Detect which cell encompasses the target text, then output its (x, y) center coordinate. 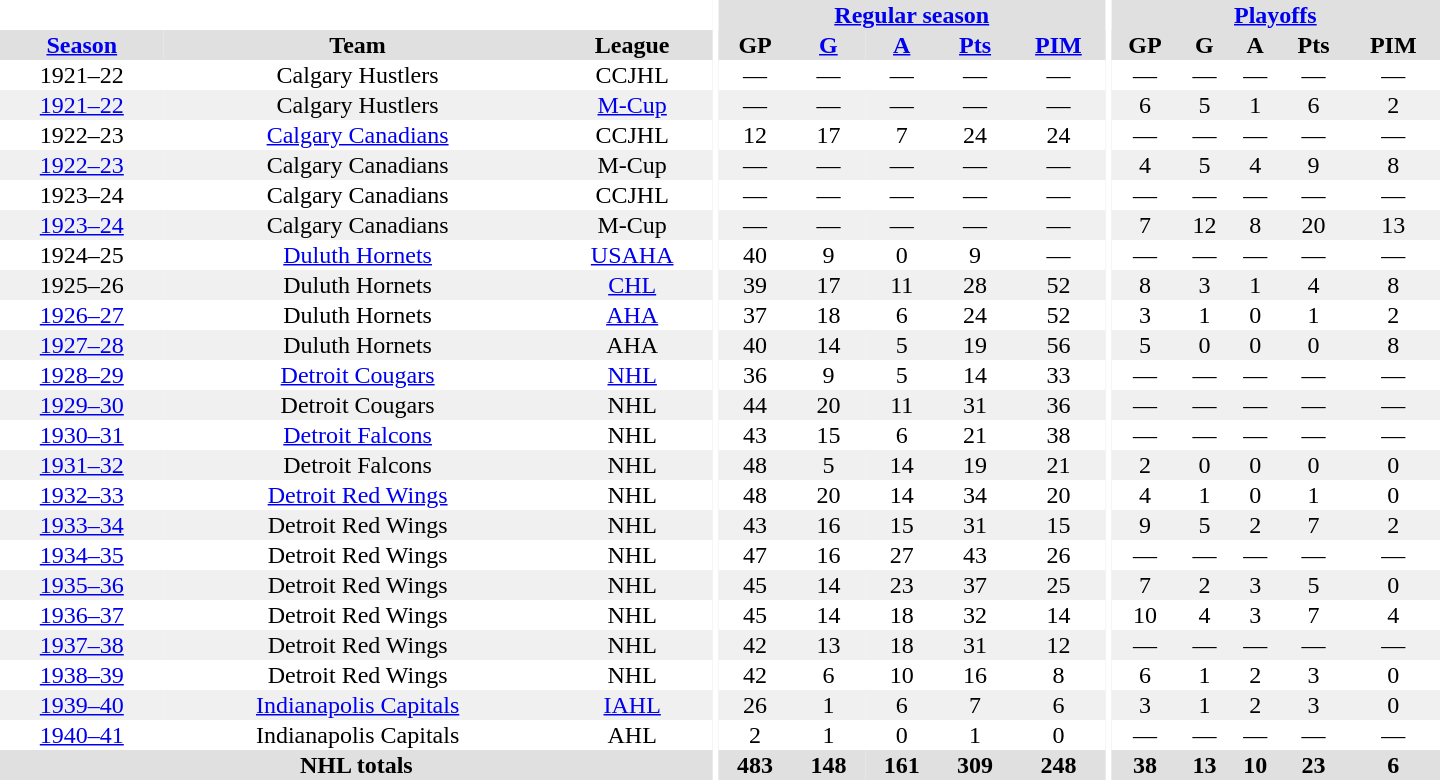
Regular season (912, 15)
161 (902, 765)
NHL totals (356, 765)
25 (1058, 585)
47 (754, 555)
1937–38 (82, 645)
League (632, 45)
1934–35 (82, 555)
1936–37 (82, 615)
27 (902, 555)
Season (82, 45)
248 (1058, 765)
USAHA (632, 255)
1924–25 (82, 255)
1927–28 (82, 345)
309 (974, 765)
39 (754, 285)
1929–30 (82, 405)
32 (974, 615)
34 (974, 495)
44 (754, 405)
1940–41 (82, 735)
148 (828, 765)
1930–31 (82, 435)
33 (1058, 375)
1939–40 (82, 705)
1938–39 (82, 675)
1925–26 (82, 285)
IAHL (632, 705)
483 (754, 765)
1926–27 (82, 315)
56 (1058, 345)
AHL (632, 735)
Team (358, 45)
1933–34 (82, 525)
1935–36 (82, 585)
1931–32 (82, 465)
CHL (632, 285)
28 (974, 285)
1928–29 (82, 375)
Playoffs (1276, 15)
1932–33 (82, 495)
